Capture the cell that displays the provided text and extract its (x, y) central coordinate. 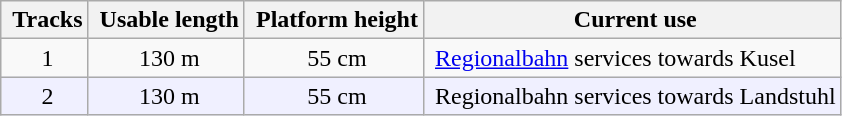
Regionalbahn services towards Kusel (632, 58)
Platform height (334, 20)
Regionalbahn services towards Landstuhl (632, 96)
Tracks (44, 20)
2 (44, 96)
1 (44, 58)
Current use (632, 20)
Usable length (166, 20)
